Output the (X, Y) coordinate of the center of the cell containing the given text.  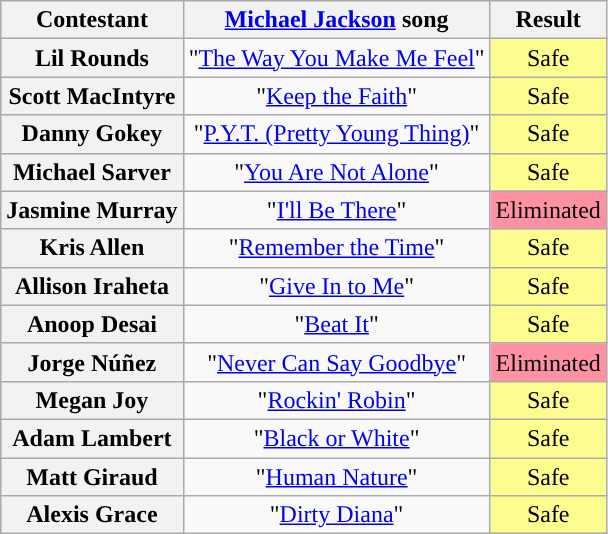
"P.Y.T. (Pretty Young Thing)" (336, 134)
Result (548, 20)
"Remember the Time" (336, 248)
"The Way You Make Me Feel" (336, 58)
Lil Rounds (92, 58)
Jasmine Murray (92, 210)
Jorge Núñez (92, 362)
Michael Jackson song (336, 20)
Michael Sarver (92, 172)
Adam Lambert (92, 438)
"Human Nature" (336, 477)
"You Are Not Alone" (336, 172)
Contestant (92, 20)
"Black or White" (336, 438)
"Dirty Diana" (336, 515)
"I'll Be There" (336, 210)
"Keep the Faith" (336, 96)
Kris Allen (92, 248)
Megan Joy (92, 400)
Allison Iraheta (92, 286)
Danny Gokey (92, 134)
Anoop Desai (92, 324)
Matt Giraud (92, 477)
Scott MacIntyre (92, 96)
"Never Can Say Goodbye" (336, 362)
"Beat It" (336, 324)
"Give In to Me" (336, 286)
Alexis Grace (92, 515)
"Rockin' Robin" (336, 400)
